From the cell containing the given text, extract its center point as [x, y] coordinate. 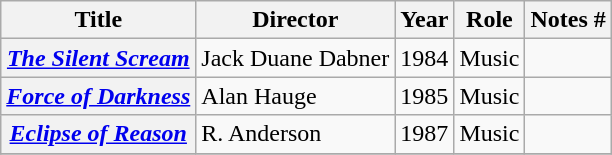
Title [98, 20]
R. Anderson [296, 134]
Notes # [568, 20]
1987 [424, 134]
Force of Darkness [98, 96]
Director [296, 20]
Year [424, 20]
Eclipse of Reason [98, 134]
Alan Hauge [296, 96]
1985 [424, 96]
1984 [424, 58]
The Silent Scream [98, 58]
Jack Duane Dabner [296, 58]
Role [490, 20]
